Output the [x, y] coordinate of the center of the cell containing the given text.  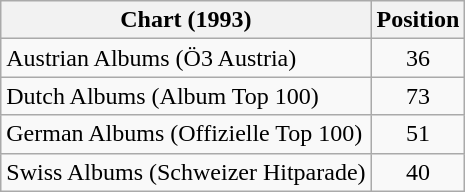
36 [418, 58]
40 [418, 172]
Swiss Albums (Schweizer Hitparade) [186, 172]
Austrian Albums (Ö3 Austria) [186, 58]
Chart (1993) [186, 20]
51 [418, 134]
German Albums (Offizielle Top 100) [186, 134]
Position [418, 20]
Dutch Albums (Album Top 100) [186, 96]
73 [418, 96]
